Return the [x, y] coordinate for the center point of the cell that contains the specified text.  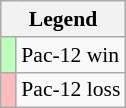
Pac-12 loss [70, 90]
Pac-12 win [70, 55]
Legend [64, 19]
